Scan for the cell matching the given text and deliver its [X, Y] coordinate at center. 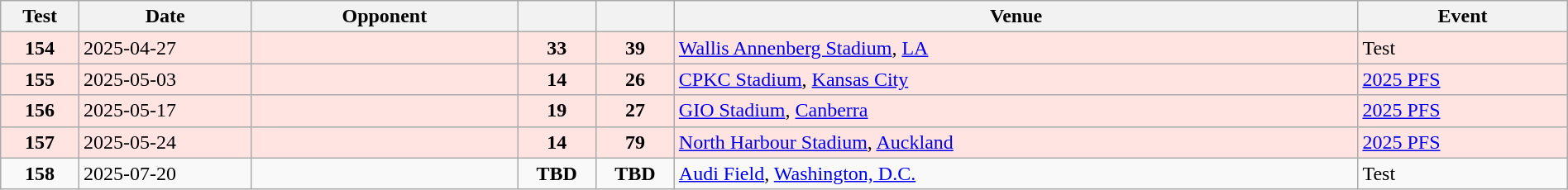
79 [635, 142]
158 [40, 173]
156 [40, 111]
2025-05-17 [165, 111]
Date [165, 17]
2025-07-20 [165, 173]
Event [1462, 17]
27 [635, 111]
CPKC Stadium, Kansas City [1016, 79]
157 [40, 142]
2025-04-27 [165, 48]
Audi Field, Washington, D.C. [1016, 173]
154 [40, 48]
19 [557, 111]
155 [40, 79]
Opponent [385, 17]
2025-05-24 [165, 142]
North Harbour Stadium, Auckland [1016, 142]
Wallis Annenberg Stadium, LA [1016, 48]
2025-05-03 [165, 79]
Venue [1016, 17]
33 [557, 48]
GIO Stadium, Canberra [1016, 111]
39 [635, 48]
26 [635, 79]
